Extract the (x, y) coordinate from the center of the cell holding the provided text.  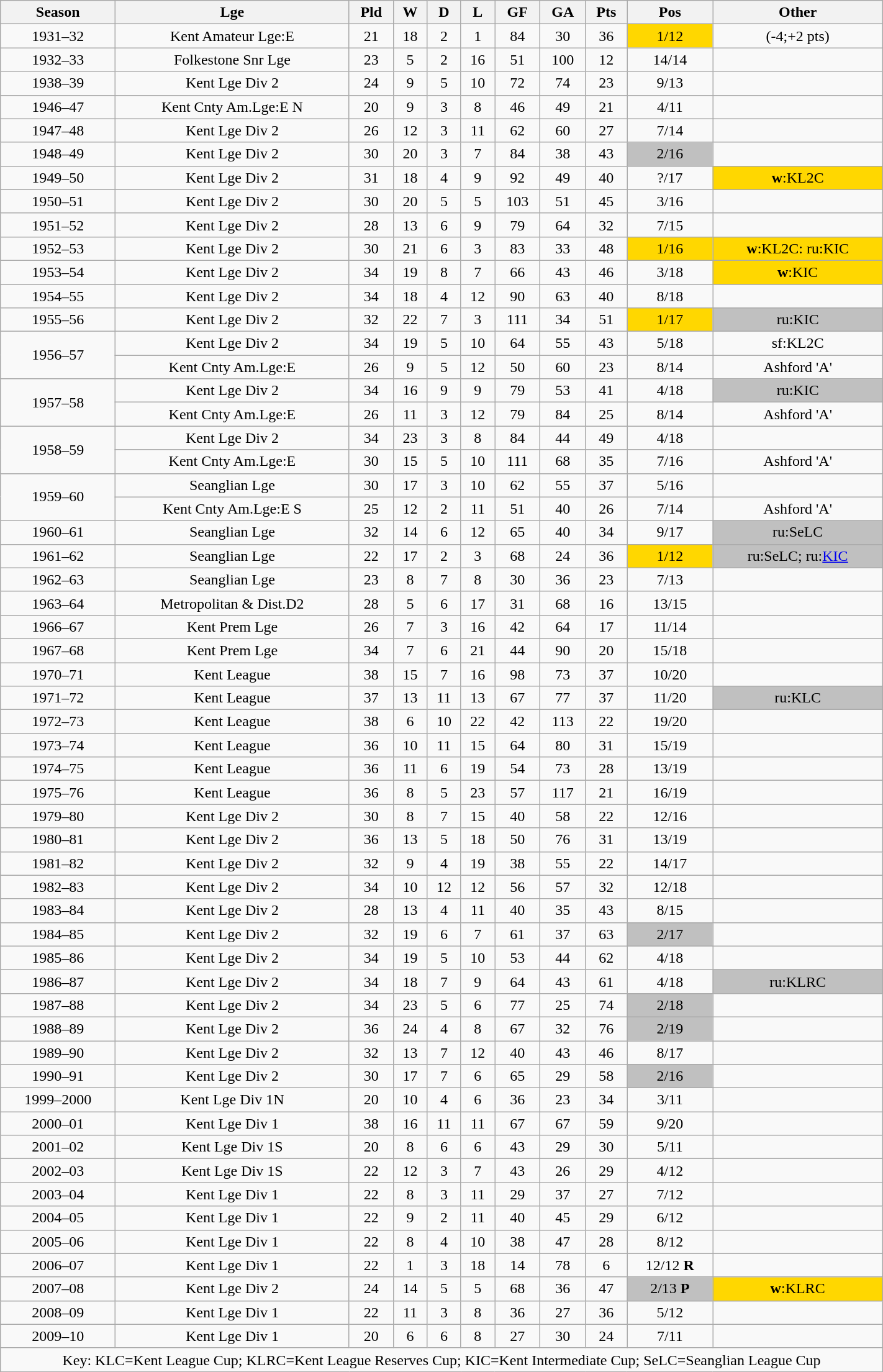
1962–63 (58, 579)
100 (563, 60)
15/18 (670, 650)
12/16 (670, 816)
72 (518, 83)
1987–88 (58, 1005)
Pos (670, 12)
ru:KLRC (797, 981)
1952–53 (58, 248)
w:KL2C (797, 178)
59 (606, 1124)
117 (563, 793)
1975–76 (58, 793)
1963–64 (58, 603)
66 (518, 272)
1/16 (670, 248)
(-4;+2 pts) (797, 36)
54 (518, 769)
98 (518, 674)
15/19 (670, 745)
9/13 (670, 83)
1946–47 (58, 107)
1957–58 (58, 402)
7/13 (670, 579)
6/12 (670, 1218)
w:KL2C: ru:KIC (797, 248)
1951–52 (58, 225)
1981–82 (58, 863)
2/18 (670, 1005)
48 (606, 248)
Kent Lge Div 1N (232, 1100)
12/18 (670, 887)
14/14 (670, 60)
5/18 (670, 343)
Other (797, 12)
D (444, 12)
2/19 (670, 1029)
4/11 (670, 107)
1950–51 (58, 201)
7/12 (670, 1194)
5/12 (670, 1312)
10/20 (670, 674)
3/18 (670, 272)
19/20 (670, 722)
13/15 (670, 603)
1973–74 (58, 745)
7/11 (670, 1336)
83 (518, 248)
Season (58, 12)
14/17 (670, 863)
1980–81 (58, 840)
1986–87 (58, 981)
Pld (371, 12)
103 (518, 201)
92 (518, 178)
1989–90 (58, 1053)
16/19 (670, 793)
1983–84 (58, 911)
1959–60 (58, 497)
1966–67 (58, 627)
8/17 (670, 1053)
GA (563, 12)
2000–01 (58, 1124)
Metropolitan & Dist.D2 (232, 603)
1954–55 (58, 296)
2007–08 (58, 1289)
41 (606, 391)
Lge (232, 12)
1984–85 (58, 934)
56 (518, 887)
11/14 (670, 627)
1974–75 (58, 769)
Folkestone Snr Lge (232, 60)
1956–57 (58, 355)
2/17 (670, 934)
2002–03 (58, 1171)
1979–80 (58, 816)
1990–91 (58, 1076)
2003–04 (58, 1194)
W (410, 12)
1961–62 (58, 556)
2005–06 (58, 1242)
9/17 (670, 532)
?/17 (670, 178)
5/11 (670, 1147)
Pts (606, 12)
113 (563, 722)
2009–10 (58, 1336)
Kent Amateur Lge:E (232, 36)
Key: KLC=Kent League Cup; KLRC=Kent League Reserves Cup; KIC=Kent Intermediate Cup; SeLC=Seanglian League Cup (441, 1360)
5/16 (670, 485)
1931–32 (58, 36)
L (478, 12)
1967–68 (58, 650)
8/12 (670, 1242)
33 (563, 248)
11/20 (670, 698)
2006–07 (58, 1265)
2001–02 (58, 1147)
Kent Cnty Am.Lge:E N (232, 107)
1972–73 (58, 722)
4/12 (670, 1171)
1971–72 (58, 698)
1949–50 (58, 178)
1947–48 (58, 130)
1958–59 (58, 450)
2/13 P (670, 1289)
1932–33 (58, 60)
8/18 (670, 296)
ru:SeLC; ru:KIC (797, 556)
7/15 (670, 225)
GF (518, 12)
1970–71 (58, 674)
ru:KLC (797, 698)
1953–54 (58, 272)
78 (563, 1265)
2008–09 (58, 1312)
1948–49 (58, 154)
3/11 (670, 1100)
2004–05 (58, 1218)
12/12 R (670, 1265)
w:KIC (797, 272)
sf:KL2C (797, 343)
1985–86 (58, 958)
3/16 (670, 201)
80 (563, 745)
1960–61 (58, 532)
1999–2000 (58, 1100)
1955–56 (58, 320)
1/17 (670, 320)
7/16 (670, 461)
1988–89 (58, 1029)
8/15 (670, 911)
1982–83 (58, 887)
w:KLRC (797, 1289)
ru:SeLC (797, 532)
Kent Cnty Am.Lge:E S (232, 509)
9/20 (670, 1124)
1938–39 (58, 83)
